Find where the given text appears and provide that cell's center as [X, Y] coordinate. 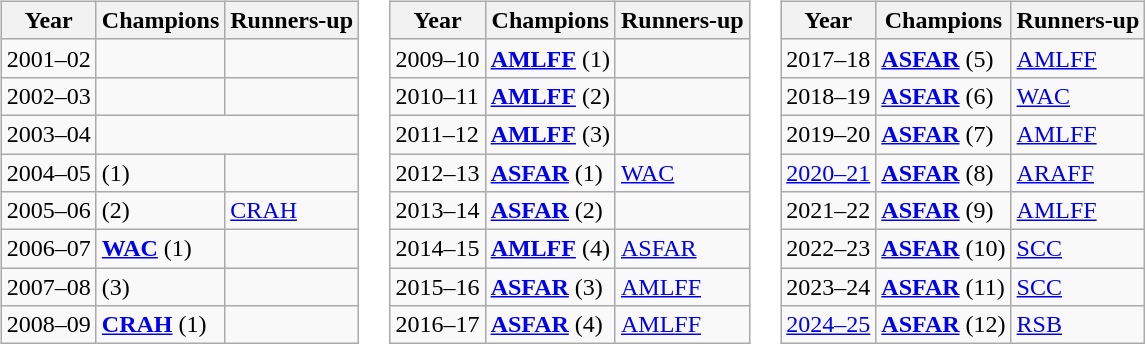
CRAH [292, 211]
2022–23 [828, 249]
2016–17 [438, 325]
AMLFF (4) [550, 249]
ASFAR (9) [944, 211]
ASFAR (7) [944, 134]
2017–18 [828, 58]
ASFAR (12) [944, 325]
2014–15 [438, 249]
2011–12 [438, 134]
2019–20 [828, 134]
2015–16 [438, 287]
ASFAR (4) [550, 325]
2006–07 [48, 249]
ASFAR [682, 249]
2004–05 [48, 173]
ASFAR (8) [944, 173]
2010–11 [438, 96]
2023–24 [828, 287]
2001–02 [48, 58]
ASFAR (5) [944, 58]
2021–22 [828, 211]
(1) [160, 173]
2007–08 [48, 287]
CRAH (1) [160, 325]
2018–19 [828, 96]
2024–25 [828, 325]
2013–14 [438, 211]
2009–10 [438, 58]
ASFAR (2) [550, 211]
2003–04 [48, 134]
AMLFF (1) [550, 58]
RSB [1078, 325]
2012–13 [438, 173]
2020–21 [828, 173]
AMLFF (2) [550, 96]
2002–03 [48, 96]
ASFAR (3) [550, 287]
ASFAR (6) [944, 96]
(2) [160, 211]
ASFAR (1) [550, 173]
(3) [160, 287]
ASFAR (11) [944, 287]
WAC (1) [160, 249]
2005–06 [48, 211]
ASFAR (10) [944, 249]
AMLFF (3) [550, 134]
2008–09 [48, 325]
ARAFF [1078, 173]
